Return the [X, Y] coordinate for the center point of the cell that contains the specified text.  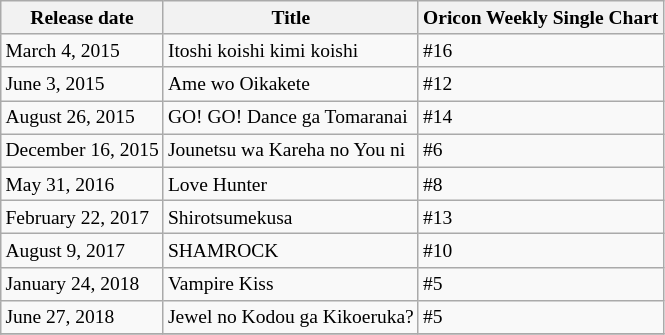
#6 [540, 150]
January 24, 2018 [82, 284]
Itoshi koishi kimi koishi [290, 50]
#10 [540, 250]
#12 [540, 84]
February 22, 2017 [82, 216]
#16 [540, 50]
Shirotsumekusa [290, 216]
#14 [540, 118]
Vampire Kiss [290, 284]
SHAMROCK [290, 250]
#8 [540, 184]
August 9, 2017 [82, 250]
June 27, 2018 [82, 316]
Love Hunter [290, 184]
Title [290, 18]
Jounetsu wa Kareha no You ni [290, 150]
December 16, 2015 [82, 150]
#13 [540, 216]
GO! GO! Dance ga Tomaranai [290, 118]
Jewel no Kodou ga Kikoeruka? [290, 316]
Release date [82, 18]
May 31, 2016 [82, 184]
June 3, 2015 [82, 84]
Ame wo Oikakete [290, 84]
August 26, 2015 [82, 118]
Oricon Weekly Single Chart [540, 18]
March 4, 2015 [82, 50]
